Identify which cell holds the provided text, then report its (X, Y) central coordinate. 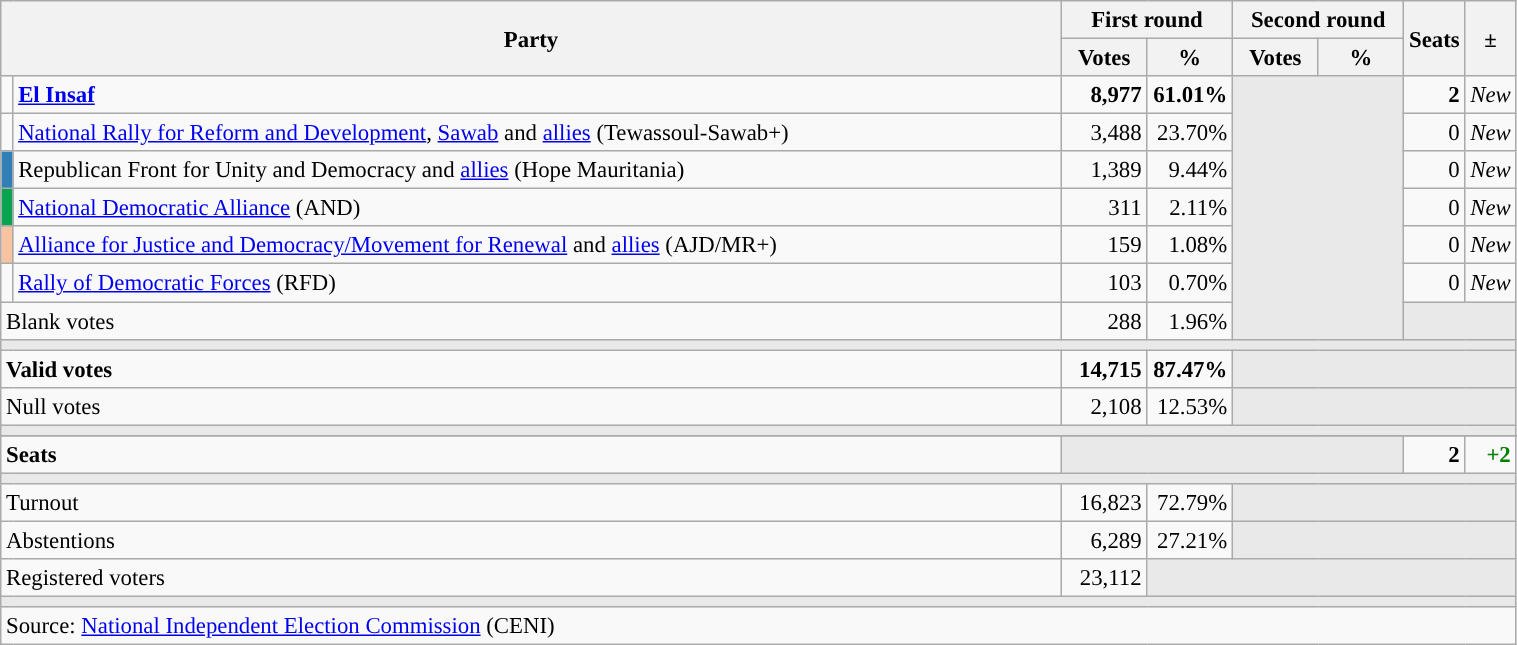
1.08% (1190, 245)
Turnout (532, 503)
Second round (1318, 20)
Alliance for Justice and Democracy/Movement for Renewal and allies (AJD/MR+) (537, 245)
288 (1104, 321)
1,389 (1104, 170)
El Insaf (537, 95)
+2 (1490, 455)
61.01% (1190, 95)
6,289 (1104, 540)
Blank votes (532, 321)
Party (532, 38)
3,488 (1104, 133)
103 (1104, 283)
0.70% (1190, 283)
2.11% (1190, 208)
Republican Front for Unity and Democracy and allies (Hope Mauritania) (537, 170)
87.47% (1190, 369)
National Democratic Alliance (AND) (537, 208)
159 (1104, 245)
311 (1104, 208)
2,108 (1104, 406)
23.70% (1190, 133)
16,823 (1104, 503)
± (1490, 38)
Null votes (532, 406)
Source: National Independent Election Commission (CENI) (758, 626)
Registered voters (532, 578)
9.44% (1190, 170)
23,112 (1104, 578)
Valid votes (532, 369)
27.21% (1190, 540)
First round (1146, 20)
72.79% (1190, 503)
1.96% (1190, 321)
National Rally for Reform and Development, Sawab and allies (Tewassoul-Sawab+) (537, 133)
8,977 (1104, 95)
Rally of Democratic Forces (RFD) (537, 283)
12.53% (1190, 406)
Abstentions (532, 540)
14,715 (1104, 369)
